Identify which cell holds the provided text, then report its (x, y) central coordinate. 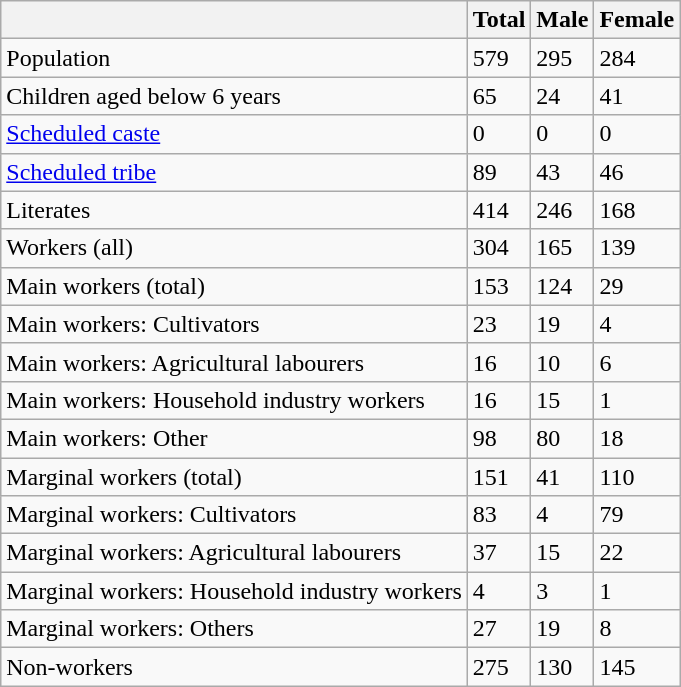
Marginal workers: Agricultural labourers (234, 553)
3 (562, 591)
Marginal workers: Household industry workers (234, 591)
27 (499, 629)
80 (562, 438)
139 (637, 248)
414 (499, 210)
304 (499, 248)
Main workers (total) (234, 286)
Male (562, 20)
43 (562, 172)
124 (562, 286)
Scheduled caste (234, 134)
Scheduled tribe (234, 172)
18 (637, 438)
275 (499, 667)
168 (637, 210)
29 (637, 286)
284 (637, 58)
Population (234, 58)
65 (499, 96)
6 (637, 362)
10 (562, 362)
Female (637, 20)
37 (499, 553)
79 (637, 515)
165 (562, 248)
145 (637, 667)
46 (637, 172)
110 (637, 477)
Main workers: Other (234, 438)
89 (499, 172)
130 (562, 667)
579 (499, 58)
Marginal workers: Cultivators (234, 515)
23 (499, 324)
Non-workers (234, 667)
83 (499, 515)
Main workers: Agricultural labourers (234, 362)
Total (499, 20)
Marginal workers (total) (234, 477)
Children aged below 6 years (234, 96)
246 (562, 210)
24 (562, 96)
Main workers: Cultivators (234, 324)
Literates (234, 210)
295 (562, 58)
Workers (all) (234, 248)
Main workers: Household industry workers (234, 400)
Marginal workers: Others (234, 629)
22 (637, 553)
8 (637, 629)
153 (499, 286)
98 (499, 438)
151 (499, 477)
